Provide the [X, Y] coordinate of the cell's center where the given text is located.  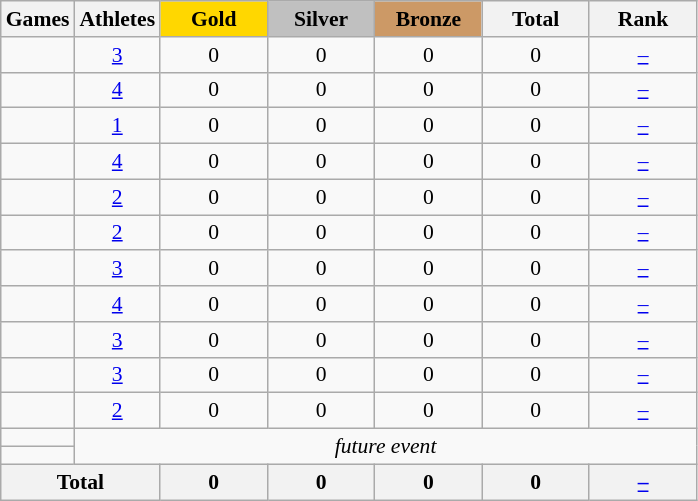
Silver [320, 19]
Gold [214, 19]
Games [38, 19]
future event [385, 447]
Bronze [428, 19]
Rank [642, 19]
Athletes [117, 19]
1 [117, 126]
